Return the (x, y) coordinate for the center point of the cell that contains the specified text.  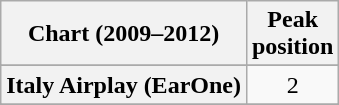
Peakposition (292, 34)
2 (292, 85)
Chart (2009–2012) (124, 34)
Italy Airplay (EarOne) (124, 85)
